Locate the cell with the specified text and output its [X, Y] center coordinate. 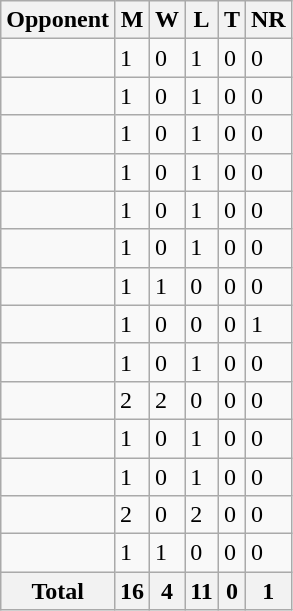
T [232, 20]
L [202, 20]
Total [58, 591]
NR [268, 20]
M [132, 20]
4 [168, 591]
11 [202, 591]
W [168, 20]
16 [132, 591]
Opponent [58, 20]
